Locate the cell with the specified text and output its (x, y) center coordinate. 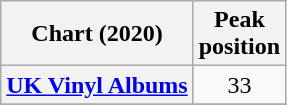
Peakposition (239, 34)
UK Vinyl Albums (97, 85)
Chart (2020) (97, 34)
33 (239, 85)
